Determine the (x, y) coordinate at the center of the cell enclosing the given text.  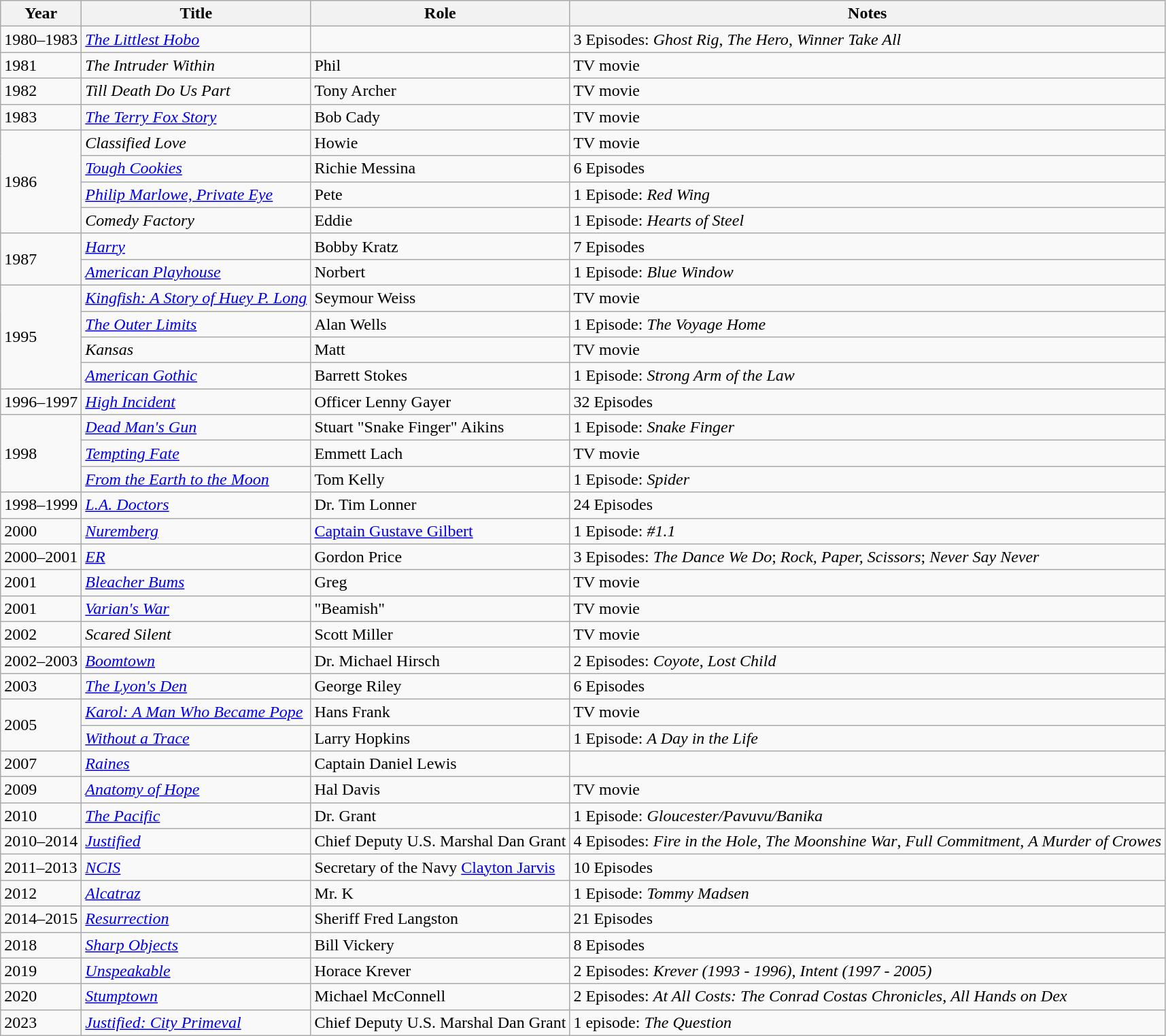
Officer Lenny Gayer (441, 402)
Howie (441, 143)
Norbert (441, 272)
Larry Hopkins (441, 738)
2012 (41, 893)
Stumptown (196, 997)
Justified (196, 842)
Tom Kelly (441, 479)
Kansas (196, 350)
NCIS (196, 867)
Dr. Tim Lonner (441, 505)
1 Episode: Tommy Madsen (868, 893)
Anatomy of Hope (196, 790)
1 Episode: Hearts of Steel (868, 220)
32 Episodes (868, 402)
2002 (41, 634)
Resurrection (196, 919)
Phil (441, 65)
Bleacher Bums (196, 583)
2009 (41, 790)
2 Episodes: Krever (1993 - 1996), Intent (1997 - 2005) (868, 971)
Eddie (441, 220)
Barrett Stokes (441, 376)
2011–2013 (41, 867)
Alcatraz (196, 893)
Karol: A Man Who Became Pope (196, 712)
1 Episode: Gloucester/Pavuvu/Banika (868, 816)
Bobby Kratz (441, 246)
Sheriff Fred Langston (441, 919)
2000 (41, 531)
Sharp Objects (196, 945)
1 Episode: The Voyage Home (868, 324)
Captain Daniel Lewis (441, 764)
2007 (41, 764)
Notes (868, 14)
2003 (41, 686)
1996–1997 (41, 402)
American Playhouse (196, 272)
Tempting Fate (196, 453)
The Intruder Within (196, 65)
3 Episodes: The Dance We Do; Rock, Paper, Scissors; Never Say Never (868, 557)
ER (196, 557)
Seymour Weiss (441, 298)
1995 (41, 336)
Raines (196, 764)
Mr. K (441, 893)
2000–2001 (41, 557)
L.A. Doctors (196, 505)
Unspeakable (196, 971)
Bob Cady (441, 117)
Tough Cookies (196, 169)
3 Episodes: Ghost Rig, The Hero, Winner Take All (868, 39)
High Incident (196, 402)
Without a Trace (196, 738)
1986 (41, 182)
Title (196, 14)
2023 (41, 1022)
1 Episode: Spider (868, 479)
Tony Archer (441, 91)
Stuart "Snake Finger" Aikins (441, 428)
Kingfish: A Story of Huey P. Long (196, 298)
Richie Messina (441, 169)
The Terry Fox Story (196, 117)
2014–2015 (41, 919)
1980–1983 (41, 39)
Alan Wells (441, 324)
Classified Love (196, 143)
Michael McConnell (441, 997)
Year (41, 14)
1 Episode: A Day in the Life (868, 738)
1987 (41, 259)
2020 (41, 997)
Emmett Lach (441, 453)
1 Episode: Red Wing (868, 194)
1 Episode: Blue Window (868, 272)
Dr. Grant (441, 816)
Till Death Do Us Part (196, 91)
1 episode: The Question (868, 1022)
Scott Miller (441, 634)
1982 (41, 91)
Philip Marlowe, Private Eye (196, 194)
2010–2014 (41, 842)
Dr. Michael Hirsch (441, 660)
Hal Davis (441, 790)
24 Episodes (868, 505)
George Riley (441, 686)
2 Episodes: Coyote, Lost Child (868, 660)
Nuremberg (196, 531)
1 Episode: Strong Arm of the Law (868, 376)
Greg (441, 583)
Hans Frank (441, 712)
From the Earth to the Moon (196, 479)
2 Episodes: At All Costs: The Conrad Costas Chronicles, All Hands on Dex (868, 997)
4 Episodes: Fire in the Hole, The Moonshine War, Full Commitment, A Murder of Crowes (868, 842)
Comedy Factory (196, 220)
2002–2003 (41, 660)
Captain Gustave Gilbert (441, 531)
2010 (41, 816)
1981 (41, 65)
2019 (41, 971)
7 Episodes (868, 246)
21 Episodes (868, 919)
1998–1999 (41, 505)
Justified: City Primeval (196, 1022)
"Beamish" (441, 608)
1 Episode: #1.1 (868, 531)
Matt (441, 350)
Scared Silent (196, 634)
American Gothic (196, 376)
Harry (196, 246)
Role (441, 14)
8 Episodes (868, 945)
2005 (41, 725)
1983 (41, 117)
Bill Vickery (441, 945)
1 Episode: Snake Finger (868, 428)
Pete (441, 194)
Gordon Price (441, 557)
The Littlest Hobo (196, 39)
The Outer Limits (196, 324)
The Pacific (196, 816)
Secretary of the Navy Clayton Jarvis (441, 867)
10 Episodes (868, 867)
1998 (41, 453)
2018 (41, 945)
Horace Krever (441, 971)
Varian's War (196, 608)
Dead Man's Gun (196, 428)
The Lyon's Den (196, 686)
Boomtown (196, 660)
